Provide the [x, y] coordinate of the cell's center where the given text is located.  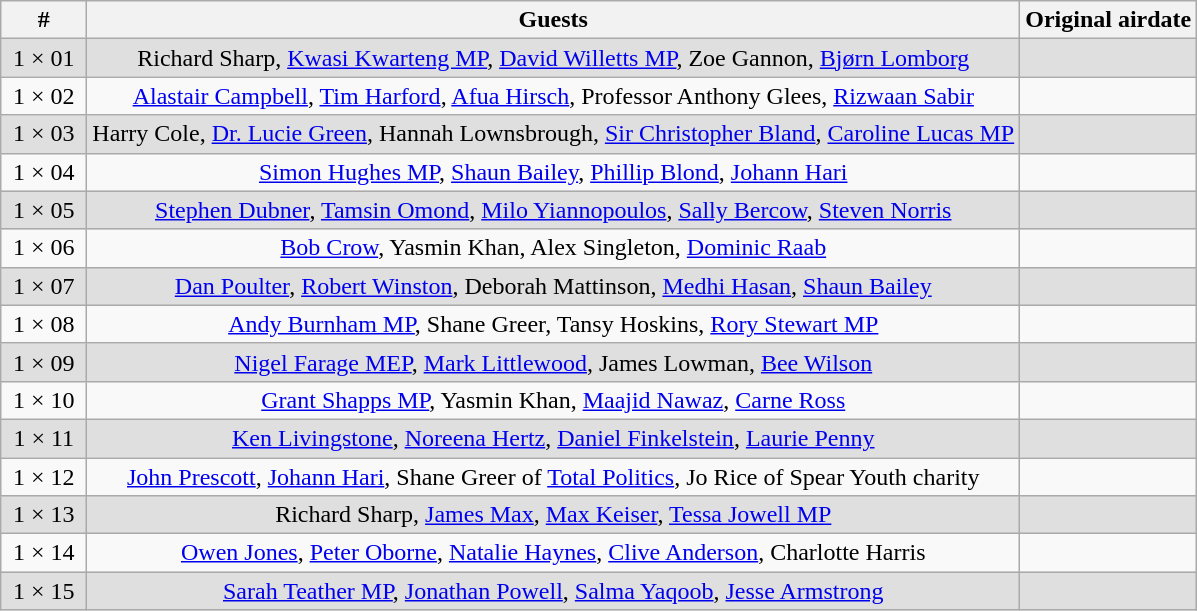
# [44, 20]
1 × 04 [44, 172]
Owen Jones, Peter Oborne, Natalie Haynes, Clive Anderson, Charlotte Harris [554, 553]
Nigel Farage MEP, Mark Littlewood, James Lowman, Bee Wilson [554, 362]
1 × 05 [44, 210]
Andy Burnham MP, Shane Greer, Tansy Hoskins, Rory Stewart MP [554, 324]
1 × 10 [44, 400]
1 × 14 [44, 553]
Richard Sharp, Kwasi Kwarteng MP, David Willetts MP, Zoe Gannon, Bjørn Lomborg [554, 58]
1 × 08 [44, 324]
1 × 01 [44, 58]
Alastair Campbell, Tim Harford, Afua Hirsch, Professor Anthony Glees, Rizwaan Sabir [554, 96]
Grant Shapps MP, Yasmin Khan, Maajid Nawaz, Carne Ross [554, 400]
Richard Sharp, James Max, Max Keiser, Tessa Jowell MP [554, 515]
1 × 06 [44, 248]
1 × 07 [44, 286]
John Prescott, Johann Hari, Shane Greer of Total Politics, Jo Rice of Spear Youth charity [554, 477]
Simon Hughes MP, Shaun Bailey, Phillip Blond, Johann Hari [554, 172]
Harry Cole, Dr. Lucie Green, Hannah Lownsbrough, Sir Christopher Bland, Caroline Lucas MP [554, 134]
1 × 15 [44, 591]
Ken Livingstone, Noreena Hertz, Daniel Finkelstein, Laurie Penny [554, 438]
1 × 12 [44, 477]
Guests [554, 20]
1 × 03 [44, 134]
Dan Poulter, Robert Winston, Deborah Mattinson, Medhi Hasan, Shaun Bailey [554, 286]
Original airdate [1108, 20]
1 × 09 [44, 362]
1 × 11 [44, 438]
Bob Crow, Yasmin Khan, Alex Singleton, Dominic Raab [554, 248]
Stephen Dubner, Tamsin Omond, Milo Yiannopoulos, Sally Bercow, Steven Norris [554, 210]
Sarah Teather MP, Jonathan Powell, Salma Yaqoob, Jesse Armstrong [554, 591]
1 × 02 [44, 96]
1 × 13 [44, 515]
